Identify which cell holds the provided text, then report its [X, Y] central coordinate. 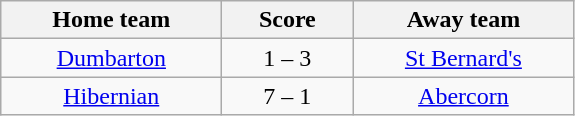
Dumbarton [112, 58]
Score [288, 20]
7 – 1 [288, 96]
Home team [112, 20]
Hibernian [112, 96]
Away team [464, 20]
Abercorn [464, 96]
St Bernard's [464, 58]
1 – 3 [288, 58]
